Return [X, Y] of the center of cell containing provided text 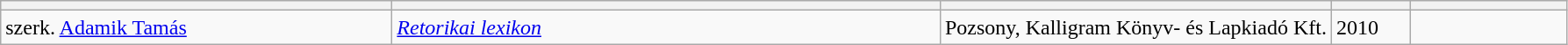
2010 [1371, 27]
szerk. Adamik Tamás [197, 27]
Pozsony, Kalligram Könyv- és Lapkiadó Kft. [1135, 27]
Retorikai lexikon [667, 27]
